Return the [X, Y] coordinate for the center point of the cell that contains the specified text.  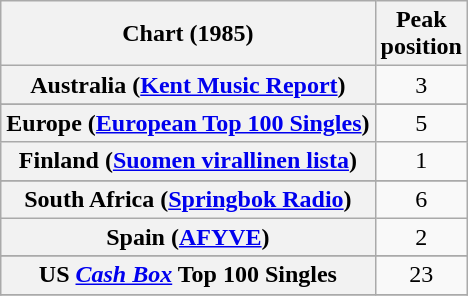
2 [421, 237]
Spain (AFYVE) [188, 237]
1 [421, 161]
Peakposition [421, 34]
South Africa (Springbok Radio) [188, 199]
US Cash Box Top 100 Singles [188, 275]
23 [421, 275]
Chart (1985) [188, 34]
6 [421, 199]
Finland (Suomen virallinen lista) [188, 161]
Europe (European Top 100 Singles) [188, 123]
3 [421, 85]
Australia (Kent Music Report) [188, 85]
5 [421, 123]
